Capture the cell that displays the provided text and extract its (X, Y) central coordinate. 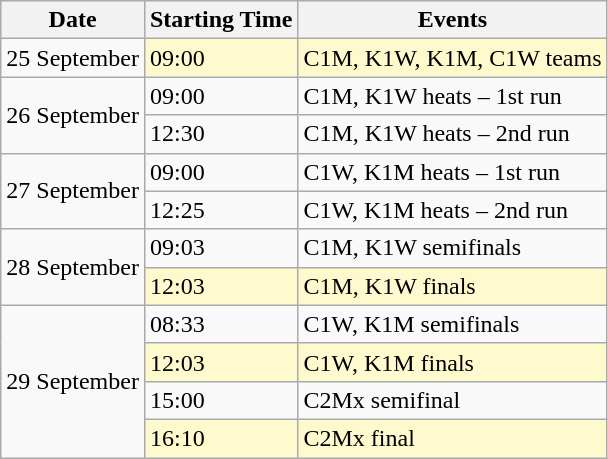
12:25 (221, 210)
Events (452, 20)
C2Mx final (452, 438)
12:30 (221, 134)
16:10 (221, 438)
28 September (73, 267)
Date (73, 20)
C1M, K1W, K1M, C1W teams (452, 58)
C1M, K1W heats – 2nd run (452, 134)
C1M, K1W semifinals (452, 248)
26 September (73, 115)
C1W, K1M heats – 1st run (452, 172)
Starting Time (221, 20)
29 September (73, 381)
C1M, K1W heats – 1st run (452, 96)
25 September (73, 58)
27 September (73, 191)
C1W, K1M finals (452, 362)
C1W, K1M semifinals (452, 324)
09:03 (221, 248)
08:33 (221, 324)
C2Mx semifinal (452, 400)
15:00 (221, 400)
C1M, K1W finals (452, 286)
C1W, K1M heats – 2nd run (452, 210)
